From the cell containing the given text, extract its center point as [x, y] coordinate. 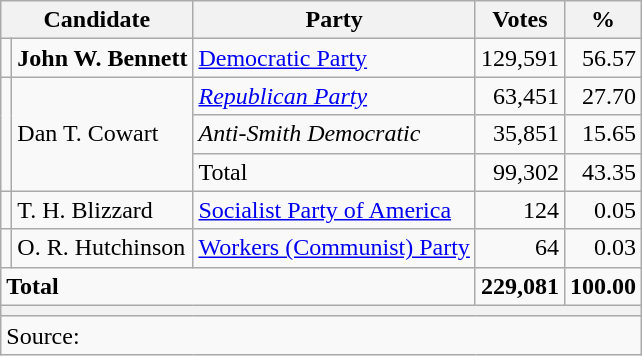
O. R. Hutchinson [102, 248]
T. H. Blizzard [102, 210]
56.57 [602, 58]
27.70 [602, 96]
43.35 [602, 172]
John W. Bennett [102, 58]
% [602, 20]
Workers (Communist) Party [334, 248]
64 [520, 248]
Republican Party [334, 96]
Candidate [97, 20]
229,081 [520, 286]
Democratic Party [334, 58]
Socialist Party of America [334, 210]
0.03 [602, 248]
Anti-Smith Democratic [334, 134]
15.65 [602, 134]
Source: [322, 335]
129,591 [520, 58]
63,451 [520, 96]
Votes [520, 20]
35,851 [520, 134]
124 [520, 210]
100.00 [602, 286]
99,302 [520, 172]
Dan T. Cowart [102, 134]
0.05 [602, 210]
Party [334, 20]
